Extract the (X, Y) coordinate from the center of the cell holding the provided text.  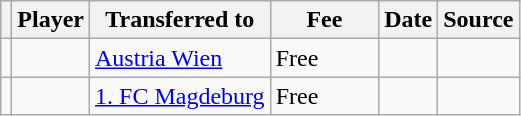
Source (478, 20)
Date (408, 20)
Player (51, 20)
Transferred to (180, 20)
1. FC Magdeburg (180, 96)
Fee (324, 20)
Austria Wien (180, 58)
